From the cell containing the given text, extract its center point as [X, Y] coordinate. 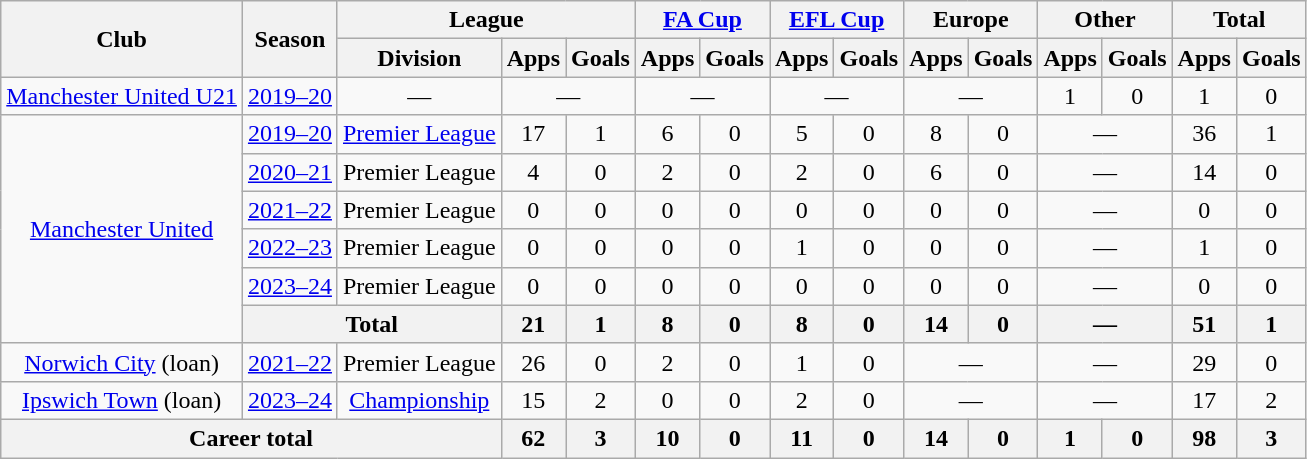
5 [802, 134]
21 [533, 324]
2022–23 [290, 248]
Other [1105, 20]
Championship [419, 400]
2020–21 [290, 172]
League [486, 20]
Europe [971, 20]
15 [533, 400]
Division [419, 58]
Season [290, 39]
29 [1204, 362]
Career total [251, 438]
Manchester United [122, 229]
36 [1204, 134]
Ipswich Town (loan) [122, 400]
51 [1204, 324]
98 [1204, 438]
Norwich City (loan) [122, 362]
62 [533, 438]
11 [802, 438]
EFL Cup [837, 20]
Club [122, 39]
10 [667, 438]
Manchester United U21 [122, 96]
FA Cup [702, 20]
4 [533, 172]
26 [533, 362]
